Output the [x, y] coordinate of the center of the cell containing the given text.  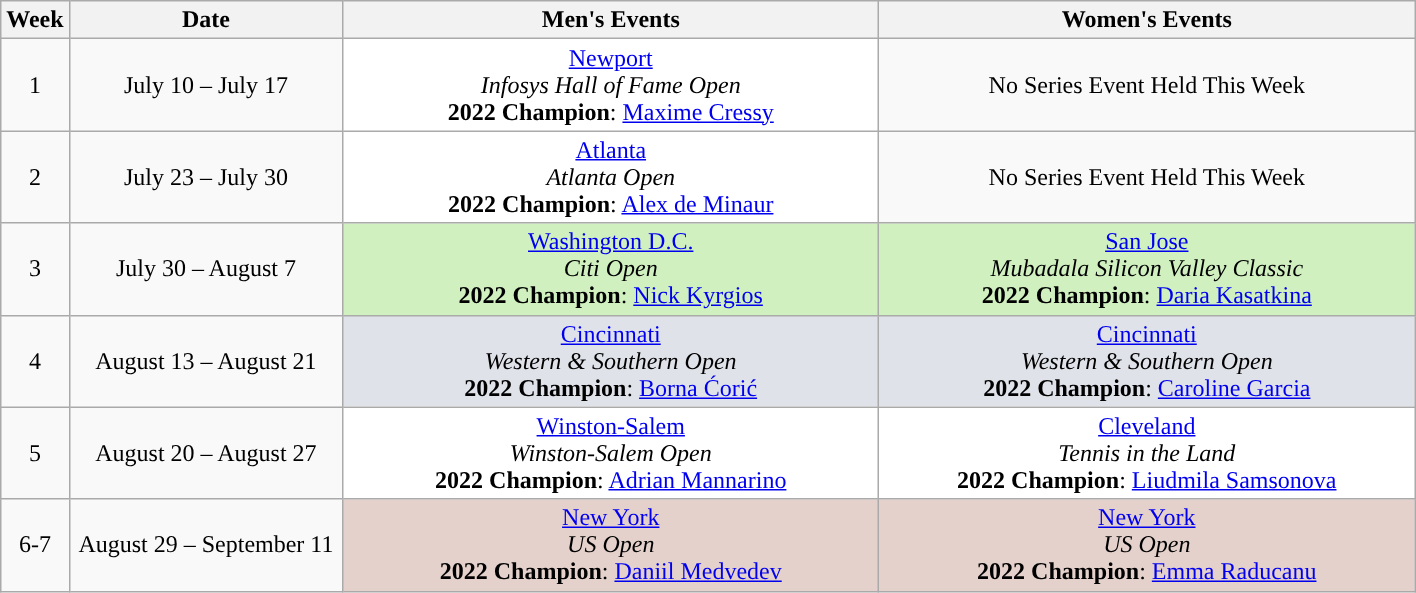
AtlantaAtlanta Open2022 Champion: Alex de Minaur [611, 177]
Winston-SalemWinston-Salem Open2022 Champion: Adrian Mannarino [611, 453]
Washington D.C.Citi Open2022 Champion: Nick Kyrgios [611, 269]
6-7 [35, 545]
July 10 – July 17 [206, 85]
Women's Events [1147, 20]
CincinnatiWestern & Southern Open2022 Champion: Borna Ćorić [611, 361]
August 20 – August 27 [206, 453]
Men's Events [611, 20]
Week [35, 20]
San JoseMubadala Silicon Valley Classic2022 Champion: Daria Kasatkina [1147, 269]
3 [35, 269]
New York US Open2022 Champion: Daniil Medvedev [611, 545]
July 23 – July 30 [206, 177]
July 30 – August 7 [206, 269]
5 [35, 453]
August 13 – August 21 [206, 361]
CincinnatiWestern & Southern Open2022 Champion: Caroline Garcia [1147, 361]
NewportInfosys Hall of Fame Open2022 Champion: Maxime Cressy [611, 85]
August 29 – September 11 [206, 545]
4 [35, 361]
2 [35, 177]
Date [206, 20]
1 [35, 85]
ClevelandTennis in the Land2022 Champion: Liudmila Samsonova [1147, 453]
New York US Open2022 Champion: Emma Raducanu [1147, 545]
